For the text-containing cell, return its midpoint in (x, y) coordinate format. 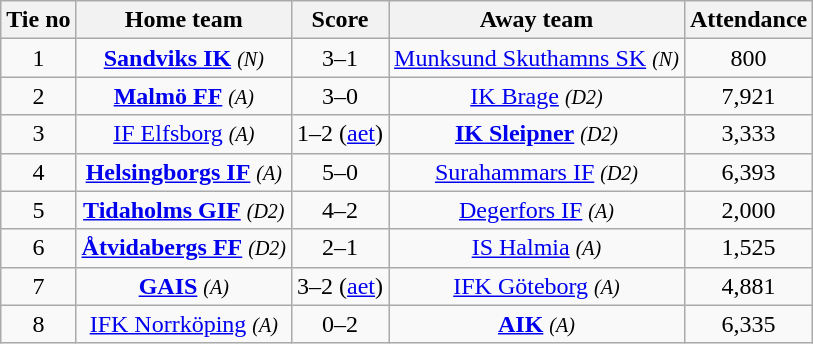
IK Sleipner (D2) (537, 134)
Attendance (748, 20)
Sandviks IK (N) (184, 58)
2 (38, 96)
Åtvidabergs FF (D2) (184, 248)
6 (38, 248)
3–1 (340, 58)
3–0 (340, 96)
800 (748, 58)
2–1 (340, 248)
Degerfors IF (A) (537, 210)
1 (38, 58)
0–2 (340, 324)
3 (38, 134)
8 (38, 324)
Away team (537, 20)
Helsingborgs IF (A) (184, 172)
2,000 (748, 210)
6,335 (748, 324)
Home team (184, 20)
IK Brage (D2) (537, 96)
Score (340, 20)
1–2 (aet) (340, 134)
7,921 (748, 96)
Tie no (38, 20)
4 (38, 172)
5 (38, 210)
AIK (A) (537, 324)
IS Halmia (A) (537, 248)
IF Elfsborg (A) (184, 134)
Malmö FF (A) (184, 96)
Surahammars IF (D2) (537, 172)
IFK Norrköping (A) (184, 324)
4–2 (340, 210)
GAIS (A) (184, 286)
7 (38, 286)
3–2 (aet) (340, 286)
1,525 (748, 248)
Tidaholms GIF (D2) (184, 210)
6,393 (748, 172)
IFK Göteborg (A) (537, 286)
4,881 (748, 286)
Munksund Skuthamns SK (N) (537, 58)
3,333 (748, 134)
5–0 (340, 172)
